Search for the cell housing the specified text and yield its (X, Y) center coordinate. 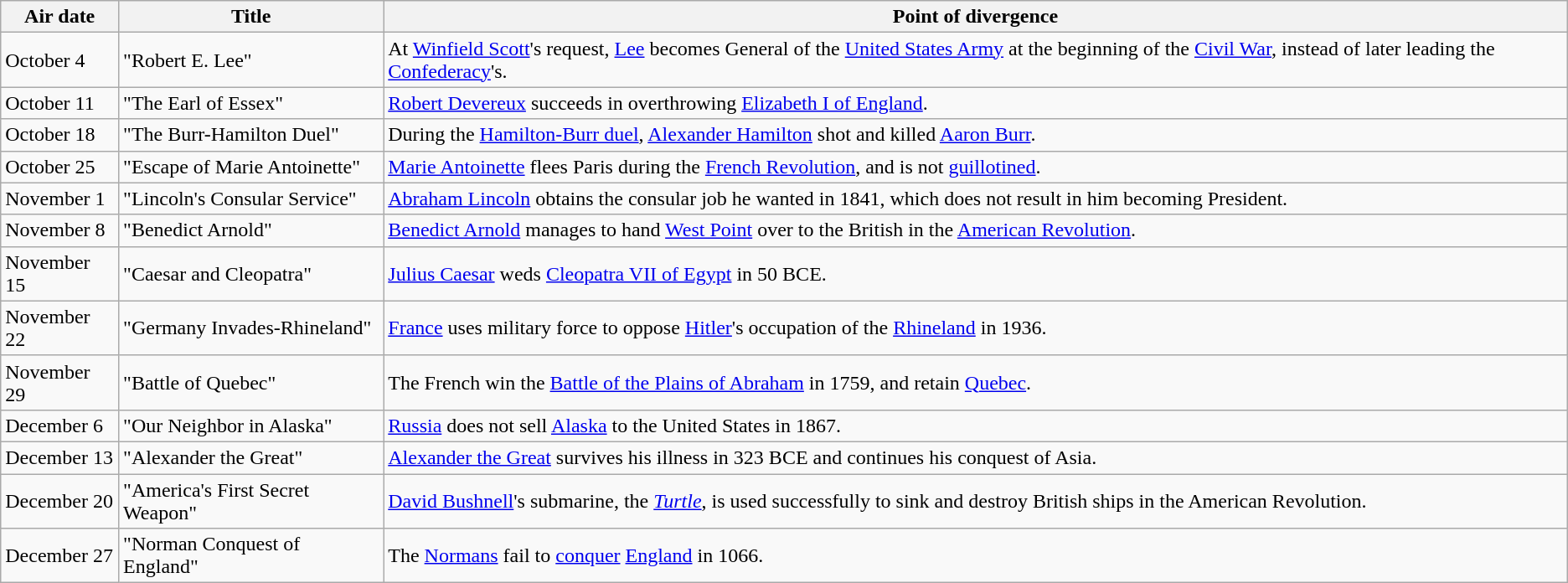
Julius Caesar weds Cleopatra VII of Egypt in 50 BCE. (975, 273)
"Germany Invades-Rhineland" (251, 328)
"Battle of Quebec" (251, 382)
Air date (60, 17)
"Our Neighbor in Alaska" (251, 426)
December 13 (60, 457)
During the Hamilton-Burr duel, Alexander Hamilton shot and killed Aaron Burr. (975, 135)
David Bushnell's submarine, the Turtle, is used successfully to sink and destroy British ships in the American Revolution. (975, 501)
November 15 (60, 273)
"The Earl of Essex" (251, 103)
December 6 (60, 426)
December 20 (60, 501)
Abraham Lincoln obtains the consular job he wanted in 1841, which does not result in him becoming President. (975, 199)
France uses military force to oppose Hitler's occupation of the Rhineland in 1936. (975, 328)
November 29 (60, 382)
November 1 (60, 199)
Benedict Arnold manages to hand West Point over to the British in the American Revolution. (975, 230)
"Benedict Arnold" (251, 230)
Robert Devereux succeeds in overthrowing Elizabeth I of England. (975, 103)
The Normans fail to conquer England in 1066. (975, 556)
November 22 (60, 328)
"Alexander the Great" (251, 457)
Marie Antoinette flees Paris during the French Revolution, and is not guillotined. (975, 167)
Alexander the Great survives his illness in 323 BCE and continues his conquest of Asia. (975, 457)
Russia does not sell Alaska to the United States in 1867. (975, 426)
The French win the Battle of the Plains of Abraham in 1759, and retain Quebec. (975, 382)
"Escape of Marie Antoinette" (251, 167)
"Caesar and Cleopatra" (251, 273)
October 11 (60, 103)
Point of divergence (975, 17)
October 4 (60, 60)
November 8 (60, 230)
"America's First Secret Weapon" (251, 501)
Title (251, 17)
"Lincoln's Consular Service" (251, 199)
October 25 (60, 167)
"Robert E. Lee" (251, 60)
October 18 (60, 135)
"The Burr-Hamilton Duel" (251, 135)
"Norman Conquest of England" (251, 556)
December 27 (60, 556)
